Search for the cell housing the specified text and yield its (x, y) center coordinate. 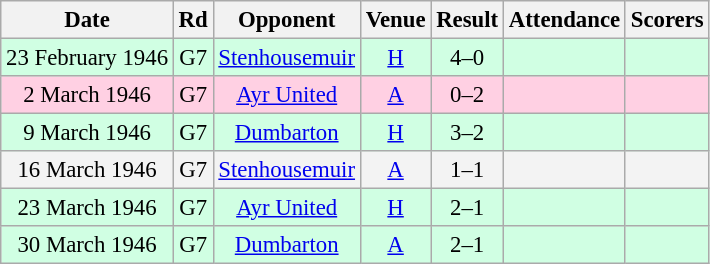
2 March 1946 (88, 95)
0–2 (468, 95)
30 March 1946 (88, 245)
Scorers (667, 20)
Date (88, 20)
4–0 (468, 58)
Opponent (286, 20)
23 February 1946 (88, 58)
Rd (193, 20)
1–1 (468, 170)
Venue (396, 20)
23 March 1946 (88, 208)
Result (468, 20)
9 March 1946 (88, 133)
16 March 1946 (88, 170)
Attendance (564, 20)
3–2 (468, 133)
